For the text-containing cell, return its midpoint in [x, y] coordinate format. 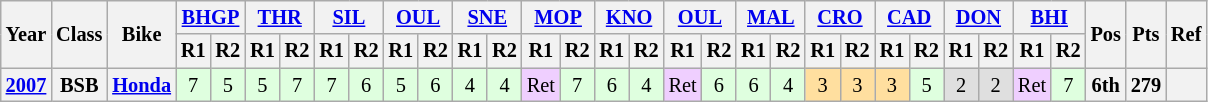
Ref [1186, 34]
SIL [348, 17]
Honda [142, 85]
THR [280, 17]
CAD [910, 17]
MAL [770, 17]
SNE [488, 17]
MOP [558, 17]
Year [26, 34]
2007 [26, 85]
Pos [1106, 34]
KNO [628, 17]
BHGP [210, 17]
BHI [1050, 17]
6th [1106, 85]
CRO [840, 17]
BSB [79, 85]
Class [79, 34]
279 [1146, 85]
Bike [142, 34]
Pts [1146, 34]
DON [978, 17]
